Return the [X, Y] coordinate for the center point of the cell that contains the specified text.  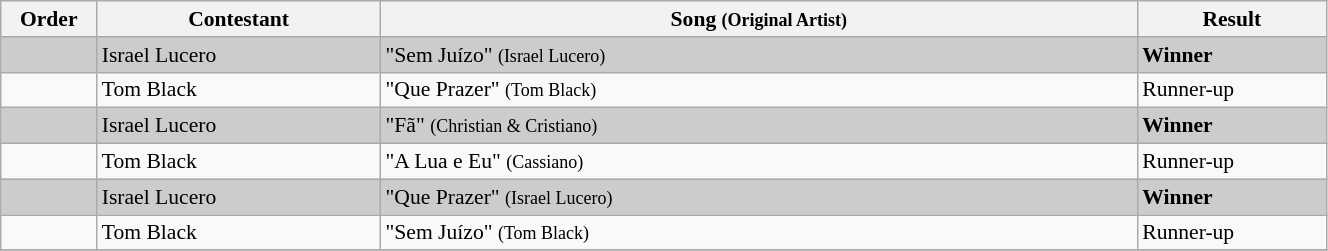
Order [49, 19]
"Que Prazer" (Israel Lucero) [758, 197]
"Sem Juízo" (Israel Lucero) [758, 55]
"Fã" (Christian & Cristiano) [758, 126]
Song (Original Artist) [758, 19]
"Sem Juízo" (Tom Black) [758, 233]
Result [1232, 19]
Contestant [239, 19]
"A Lua e Eu" (Cassiano) [758, 162]
"Que Prazer" (Tom Black) [758, 90]
